Locate the cell with the specified text and output its [x, y] center coordinate. 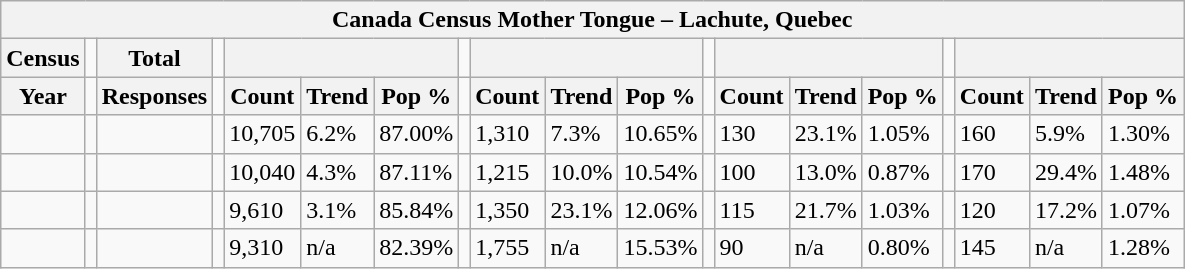
0.80% [902, 248]
82.39% [416, 248]
1.28% [1142, 248]
21.7% [826, 210]
10.65% [660, 134]
0.87% [902, 172]
6.2% [338, 134]
10,705 [262, 134]
17.2% [1066, 210]
90 [752, 248]
Responses [154, 96]
7.3% [582, 134]
12.06% [660, 210]
170 [992, 172]
120 [992, 210]
1.03% [902, 210]
Census [43, 58]
4.3% [338, 172]
1.05% [902, 134]
130 [752, 134]
10,040 [262, 172]
1,215 [508, 172]
9,310 [262, 248]
1,310 [508, 134]
29.4% [1066, 172]
87.00% [416, 134]
145 [992, 248]
1,755 [508, 248]
1.30% [1142, 134]
1.07% [1142, 210]
115 [752, 210]
10.0% [582, 172]
Total [154, 58]
9,610 [262, 210]
1.48% [1142, 172]
160 [992, 134]
100 [752, 172]
13.0% [826, 172]
Year [43, 96]
15.53% [660, 248]
10.54% [660, 172]
5.9% [1066, 134]
87.11% [416, 172]
3.1% [338, 210]
1,350 [508, 210]
Canada Census Mother Tongue – Lachute, Quebec [592, 20]
85.84% [416, 210]
